Scan for the cell matching the given text and deliver its [X, Y] coordinate at center. 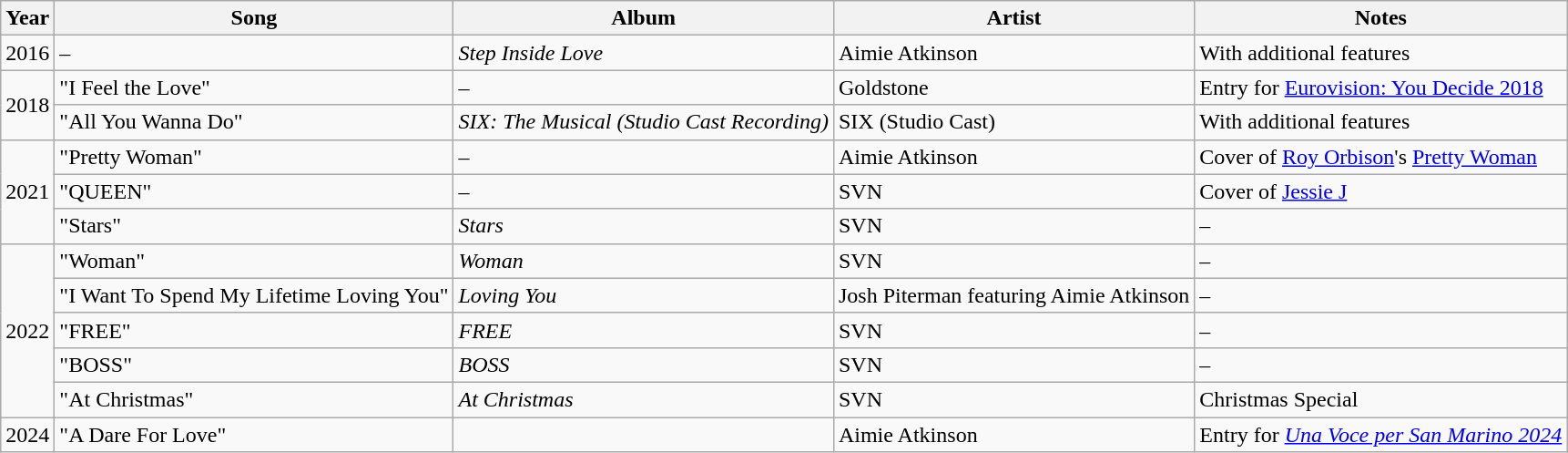
2021 [27, 191]
Josh Piterman featuring Aimie Atkinson [1013, 295]
Cover of Jessie J [1380, 191]
2016 [27, 53]
"I Want To Spend My Lifetime Loving You" [254, 295]
"Stars" [254, 226]
At Christmas [643, 399]
"All You Wanna Do" [254, 122]
Album [643, 18]
Artist [1013, 18]
"Pretty Woman" [254, 157]
Christmas Special [1380, 399]
Notes [1380, 18]
"Woman" [254, 261]
2018 [27, 105]
"I Feel the Love" [254, 88]
Year [27, 18]
SIX: The Musical (Studio Cast Recording) [643, 122]
FREE [643, 330]
"QUEEN" [254, 191]
Cover of Roy Orbison's Pretty Woman [1380, 157]
"A Dare For Love" [254, 435]
Stars [643, 226]
2024 [27, 435]
Woman [643, 261]
Song [254, 18]
"FREE" [254, 330]
Loving You [643, 295]
SIX (Studio Cast) [1013, 122]
"BOSS" [254, 365]
"At Christmas" [254, 399]
Step Inside Love [643, 53]
BOSS [643, 365]
2022 [27, 330]
Goldstone [1013, 88]
Entry for Eurovision: You Decide 2018 [1380, 88]
Entry for Una Voce per San Marino 2024 [1380, 435]
